Scan for the cell matching the given text and deliver its (X, Y) coordinate at center. 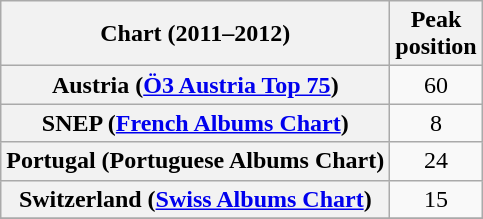
24 (436, 161)
60 (436, 85)
Chart (2011–2012) (196, 34)
Switzerland (Swiss Albums Chart) (196, 199)
8 (436, 123)
Peakposition (436, 34)
Austria (Ö3 Austria Top 75) (196, 85)
15 (436, 199)
SNEP (French Albums Chart) (196, 123)
Portugal (Portuguese Albums Chart) (196, 161)
